From the cell containing the given text, extract its center point as [X, Y] coordinate. 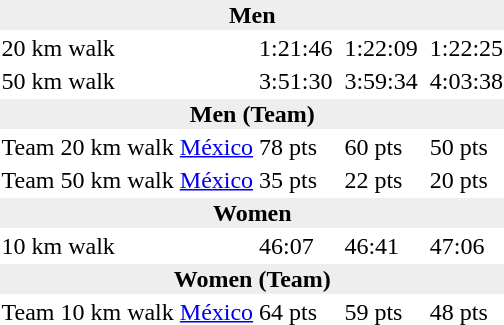
78 pts [296, 147]
50 pts [466, 147]
20 pts [466, 180]
46:07 [296, 246]
Team 20 km walk [88, 147]
46:41 [381, 246]
3:59:34 [381, 81]
22 pts [381, 180]
1:22:25 [466, 48]
10 km walk [88, 246]
60 pts [381, 147]
4:03:38 [466, 81]
50 km walk [88, 81]
1:21:46 [296, 48]
3:51:30 [296, 81]
47:06 [466, 246]
1:22:09 [381, 48]
20 km walk [88, 48]
Team 50 km walk [88, 180]
35 pts [296, 180]
